Search for the cell housing the specified text and yield its [X, Y] center coordinate. 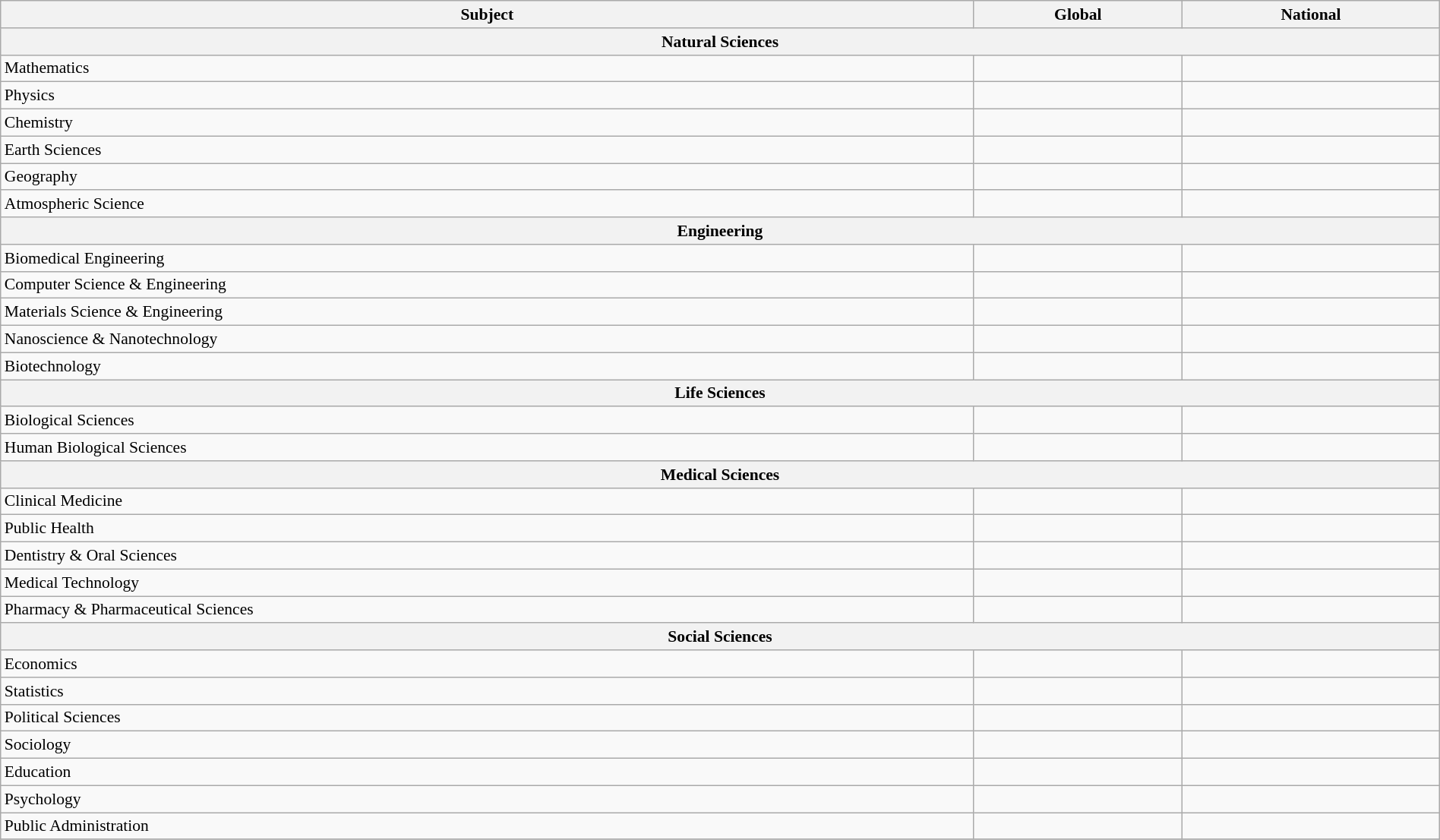
Economics [488, 664]
Mathematics [488, 68]
Statistics [488, 691]
Natural Sciences [720, 42]
Biotechnology [488, 366]
Subject [488, 14]
Physics [488, 96]
Materials Science & Engineering [488, 312]
Psychology [488, 799]
Biological Sciences [488, 421]
Social Sciences [720, 637]
Public Administration [488, 826]
Biomedical Engineering [488, 258]
Atmospheric Science [488, 204]
Life Sciences [720, 393]
Clinical Medicine [488, 501]
Computer Science & Engineering [488, 285]
National [1311, 14]
Geography [488, 177]
Political Sciences [488, 718]
Global [1078, 14]
Medical Sciences [720, 475]
Pharmacy & Pharmaceutical Sciences [488, 610]
Education [488, 772]
Human Biological Sciences [488, 447]
Chemistry [488, 123]
Medical Technology [488, 583]
Earth Sciences [488, 150]
Sociology [488, 745]
Engineering [720, 231]
Nanoscience & Nanotechnology [488, 339]
Dentistry & Oral Sciences [488, 556]
Public Health [488, 529]
